Capture the cell that displays the provided text and extract its (x, y) central coordinate. 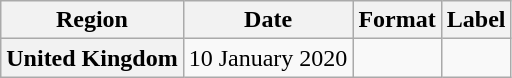
Date (268, 20)
Label (476, 20)
10 January 2020 (268, 58)
Region (92, 20)
United Kingdom (92, 58)
Format (397, 20)
